Determine the [X, Y] coordinate at the center of the cell enclosing the given text.  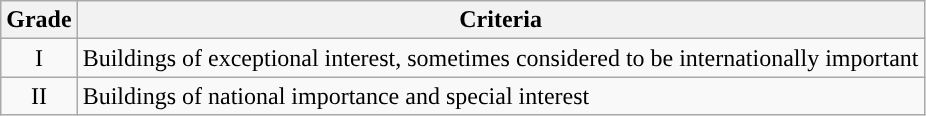
Grade [39, 20]
II [39, 96]
Criteria [500, 20]
Buildings of national importance and special interest [500, 96]
I [39, 58]
Buildings of exceptional interest, sometimes considered to be internationally important [500, 58]
